Scan for the cell matching the given text and deliver its (x, y) coordinate at center. 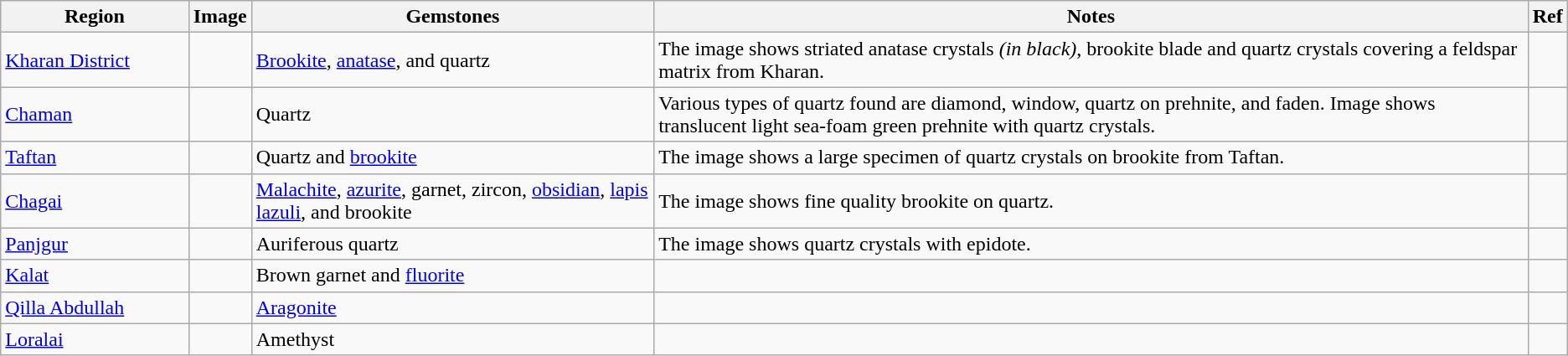
The image shows fine quality brookite on quartz. (1091, 201)
Ref (1548, 17)
Brown garnet and fluorite (452, 276)
Kalat (95, 276)
Gemstones (452, 17)
Panjgur (95, 244)
Auriferous quartz (452, 244)
Image (219, 17)
Kharan District (95, 60)
Quartz and brookite (452, 157)
Quartz (452, 114)
Brookite, anatase, and quartz (452, 60)
Chagai (95, 201)
Notes (1091, 17)
Region (95, 17)
The image shows a large specimen of quartz crystals on brookite from Taftan. (1091, 157)
The image shows quartz crystals with epidote. (1091, 244)
Chaman (95, 114)
Taftan (95, 157)
Malachite, azurite, garnet, zircon, obsidian, lapis lazuli, and brookite (452, 201)
Amethyst (452, 339)
The image shows striated anatase crystals (in black), brookite blade and quartz crystals covering a feldspar matrix from Kharan. (1091, 60)
Aragonite (452, 307)
Loralai (95, 339)
Qilla Abdullah (95, 307)
